For the text-containing cell, return its midpoint in [x, y] coordinate format. 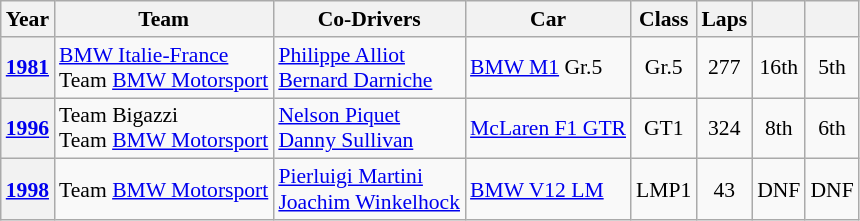
Year [28, 19]
324 [724, 128]
Co-Drivers [369, 19]
BMW V12 LM [548, 190]
Pierluigi Martini Joachim Winkelhock [369, 190]
Car [548, 19]
1981 [28, 68]
5th [832, 68]
BMW M1 Gr.5 [548, 68]
Team BMW Motorsport [164, 190]
277 [724, 68]
Gr.5 [664, 68]
Team [164, 19]
1998 [28, 190]
16th [778, 68]
Team Bigazzi Team BMW Motorsport [164, 128]
1996 [28, 128]
43 [724, 190]
8th [778, 128]
Nelson Piquet Danny Sullivan [369, 128]
Class [664, 19]
BMW Italie-France Team BMW Motorsport [164, 68]
GT1 [664, 128]
LMP1 [664, 190]
Laps [724, 19]
6th [832, 128]
McLaren F1 GTR [548, 128]
Philippe Alliot Bernard Darniche [369, 68]
